Return (X, Y) of the center of cell containing provided text 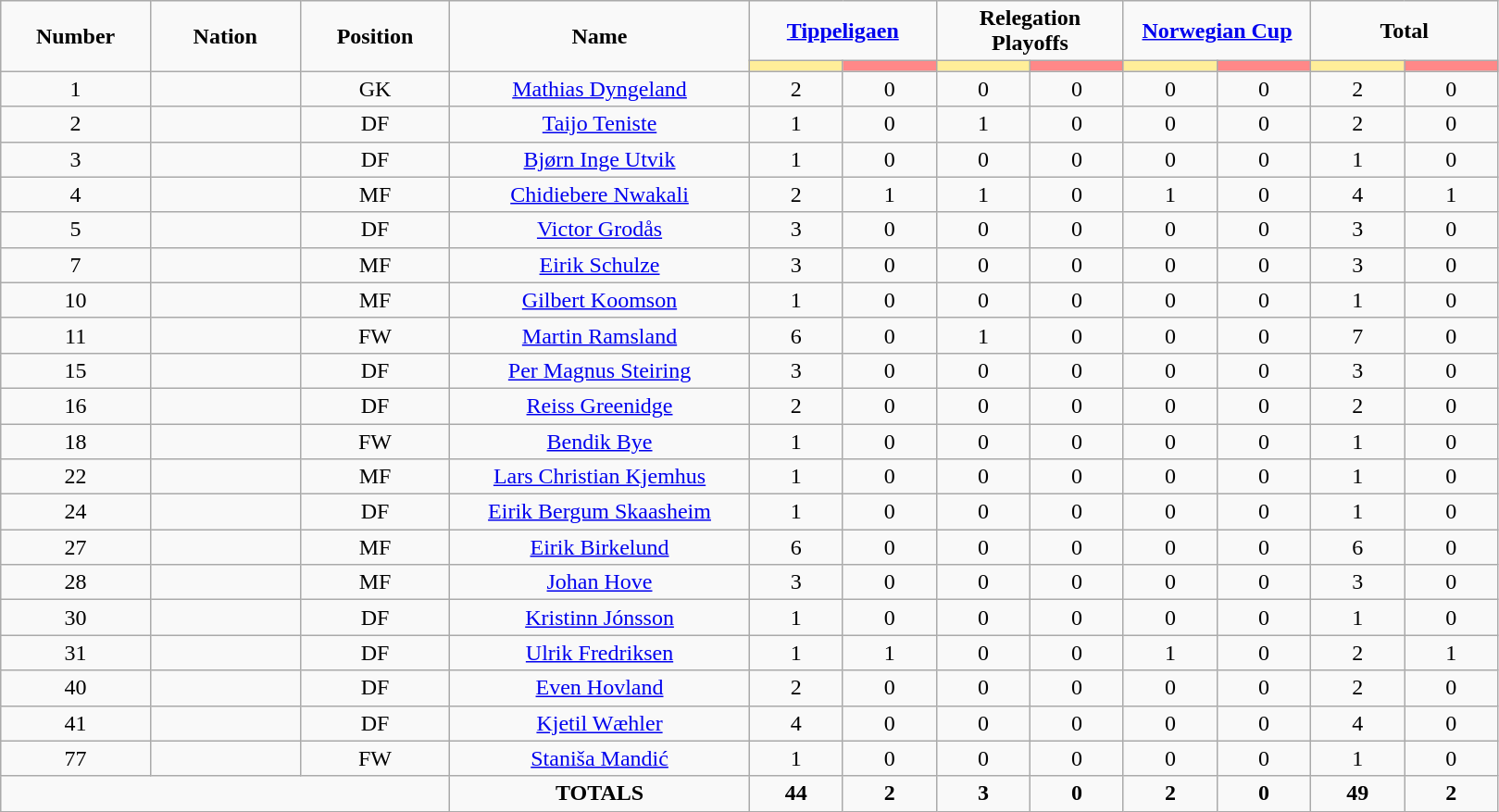
GK (375, 89)
16 (76, 406)
24 (76, 512)
22 (76, 477)
Eirik Bergum Skaasheim (600, 512)
Eirik Schulze (600, 265)
TOTALS (600, 793)
28 (76, 582)
Reiss Greenidge (600, 406)
44 (796, 793)
Bjørn Inge Utvik (600, 159)
Total (1405, 31)
Name (600, 36)
Relegation Playoffs (1030, 31)
Bendik Bye (600, 442)
Chidiebere Nwakali (600, 194)
Kristinn Jónsson (600, 618)
Lars Christian Kjemhus (600, 477)
Position (375, 36)
41 (76, 723)
40 (76, 688)
Ulrik Fredriksen (600, 653)
Johan Hove (600, 582)
Norwegian Cup (1217, 31)
Staniša Mandić (600, 758)
31 (76, 653)
Per Magnus Steiring (600, 370)
10 (76, 300)
Eirik Birkelund (600, 547)
15 (76, 370)
30 (76, 618)
Gilbert Koomson (600, 300)
Tippeligaen (843, 31)
Kjetil Wæhler (600, 723)
5 (76, 230)
27 (76, 547)
Victor Grodås (600, 230)
49 (1357, 793)
Taijo Teniste (600, 124)
Martin Ramsland (600, 335)
Mathias Dyngeland (600, 89)
Nation (225, 36)
77 (76, 758)
Number (76, 36)
Even Hovland (600, 688)
18 (76, 442)
11 (76, 335)
